Identify which cell holds the provided text, then report its (X, Y) central coordinate. 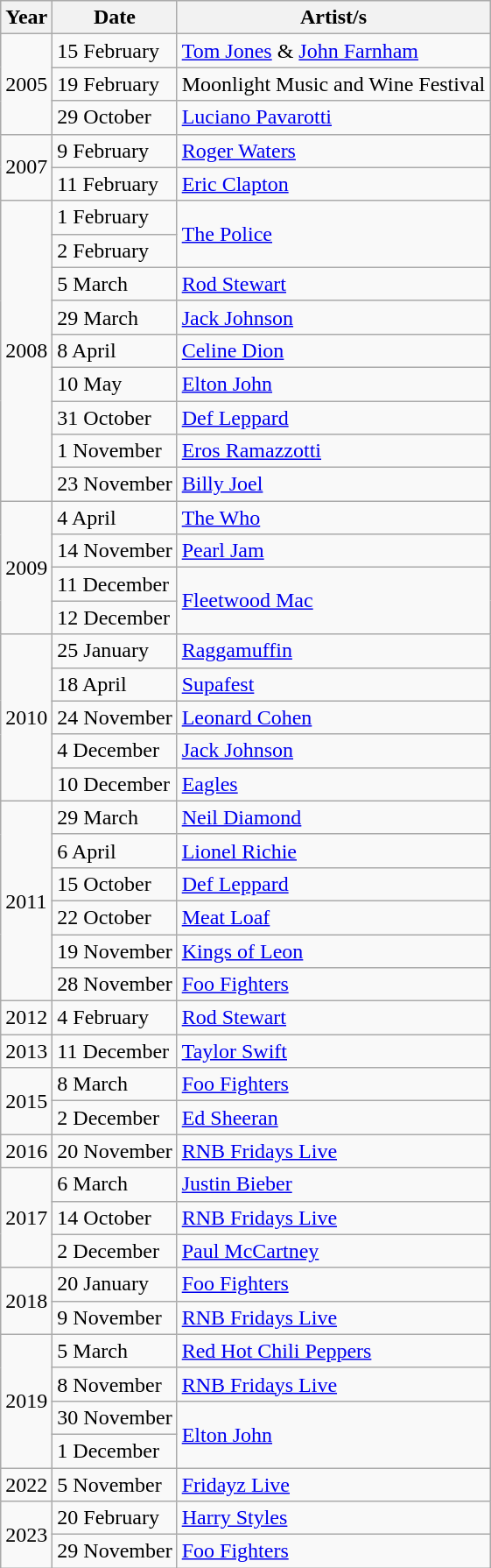
2005 (26, 84)
20 January (115, 1284)
Neil Diamond (333, 817)
Justin Bieber (333, 1184)
20 November (115, 1151)
Pearl Jam (333, 551)
9 February (115, 151)
4 December (115, 751)
22 October (115, 917)
Meat Loaf (333, 917)
20 February (115, 1518)
2012 (26, 1018)
14 November (115, 551)
29 November (115, 1551)
2023 (26, 1535)
Eros Ramazzotti (333, 451)
25 January (115, 651)
Ed Sheeran (333, 1118)
Supafest (333, 684)
Raggamuffin (333, 651)
15 October (115, 884)
19 February (115, 84)
The Who (333, 518)
2016 (26, 1151)
Artist/s (333, 18)
Fleetwood Mac (333, 601)
2017 (26, 1218)
11 February (115, 184)
Eric Clapton (333, 184)
Billy Joel (333, 484)
Year (26, 18)
4 April (115, 518)
9 November (115, 1317)
24 November (115, 717)
2 February (115, 251)
Moonlight Music and Wine Festival (333, 84)
2009 (26, 568)
31 October (115, 418)
14 October (115, 1218)
18 April (115, 684)
15 February (115, 51)
6 April (115, 851)
30 November (115, 1417)
Red Hot Chili Peppers (333, 1351)
Tom Jones & John Farnham (333, 51)
1 November (115, 451)
Date (115, 18)
Kings of Leon (333, 950)
6 March (115, 1184)
10 May (115, 384)
Lionel Richie (333, 851)
Fridayz Live (333, 1485)
Harry Styles (333, 1518)
2019 (26, 1401)
4 February (115, 1018)
2011 (26, 901)
28 November (115, 985)
2015 (26, 1101)
12 December (115, 618)
5 November (115, 1485)
Roger Waters (333, 151)
8 November (115, 1384)
10 December (115, 784)
2013 (26, 1051)
1 December (115, 1451)
Celine Dion (333, 350)
Taylor Swift (333, 1051)
Eagles (333, 784)
Luciano Pavarotti (333, 117)
8 April (115, 350)
2022 (26, 1485)
Paul McCartney (333, 1251)
29 October (115, 117)
2007 (26, 167)
1 February (115, 217)
The Police (333, 234)
8 March (115, 1084)
2008 (26, 350)
2018 (26, 1301)
2010 (26, 717)
19 November (115, 950)
Leonard Cohen (333, 717)
23 November (115, 484)
